From the cell containing the given text, extract its center point as (X, Y) coordinate. 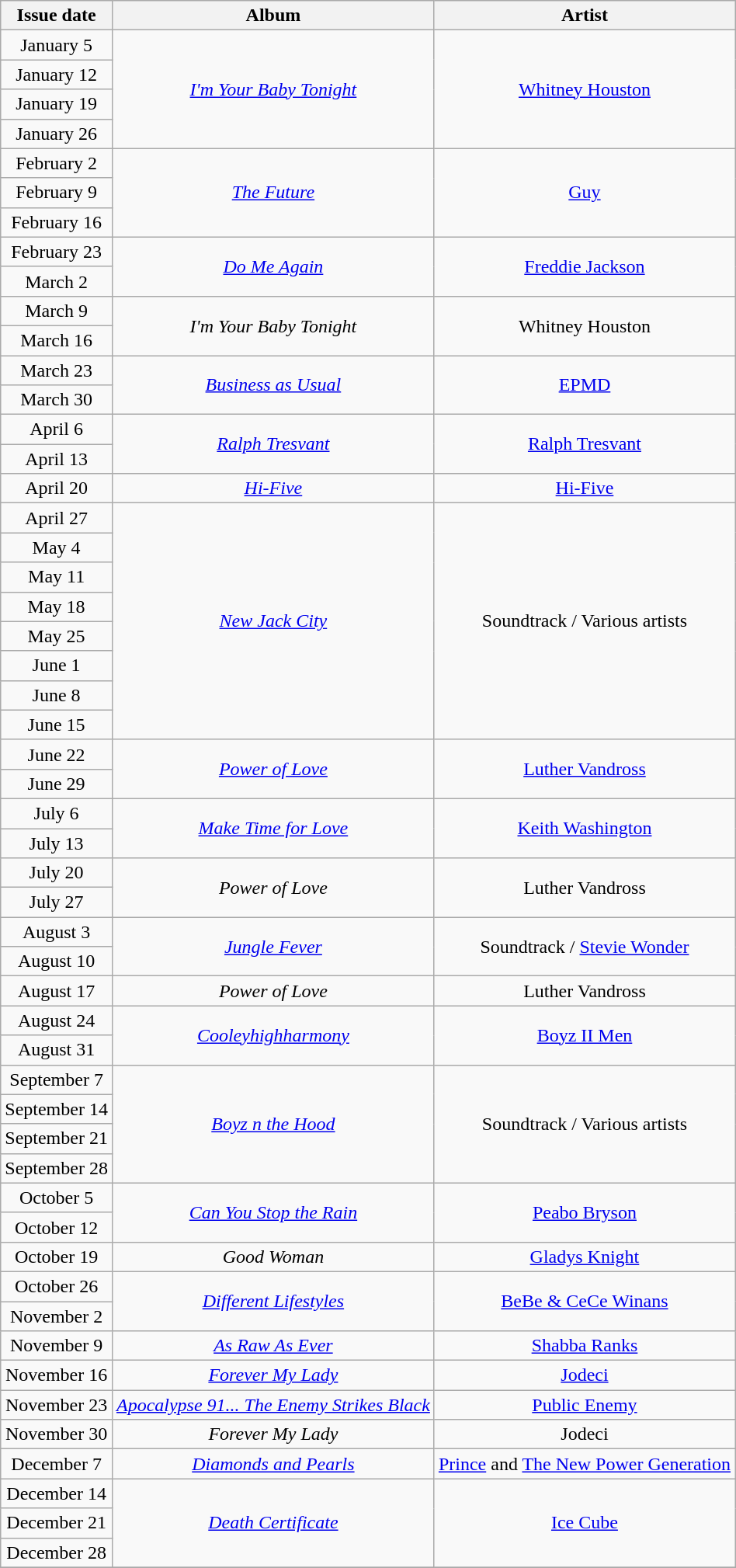
April 6 (57, 429)
September 21 (57, 1139)
As Raw As Ever (273, 1346)
Prince and The New Power Generation (584, 1464)
Apocalypse 91... The Enemy Strikes Black (273, 1405)
December 7 (57, 1464)
November 23 (57, 1405)
February 9 (57, 193)
Guy (584, 193)
December 21 (57, 1523)
Album (273, 16)
September 14 (57, 1109)
Shabba Ranks (584, 1346)
March 23 (57, 370)
June 8 (57, 695)
May 25 (57, 636)
January 26 (57, 134)
Business as Usual (273, 385)
March 30 (57, 400)
August 24 (57, 1020)
November 30 (57, 1434)
July 20 (57, 873)
Peabo Bryson (584, 1212)
May 4 (57, 548)
June 22 (57, 754)
New Jack City (273, 621)
November 2 (57, 1316)
December 14 (57, 1493)
March 2 (57, 281)
Make Time for Love (273, 828)
November 9 (57, 1346)
The Future (273, 193)
February 2 (57, 163)
October 19 (57, 1257)
Death Certificate (273, 1523)
March 16 (57, 340)
January 5 (57, 45)
EPMD (584, 385)
Soundtrack / Stevie Wonder (584, 947)
BeBe & CeCe Winans (584, 1301)
Jungle Fever (273, 947)
April 13 (57, 459)
January 19 (57, 104)
November 16 (57, 1375)
February 23 (57, 252)
Public Enemy (584, 1405)
May 18 (57, 607)
October 26 (57, 1286)
Freddie Jackson (584, 266)
September 28 (57, 1168)
December 28 (57, 1552)
Boyz n the Hood (273, 1124)
Cooleyhighharmony (273, 1035)
May 11 (57, 577)
Issue date (57, 16)
Can You Stop the Rain (273, 1212)
October 12 (57, 1227)
August 31 (57, 1050)
August 3 (57, 932)
Diamonds and Pearls (273, 1464)
Artist (584, 16)
September 7 (57, 1080)
April 27 (57, 518)
July 27 (57, 902)
July 6 (57, 813)
June 1 (57, 666)
June 15 (57, 725)
August 17 (57, 991)
Gladys Knight (584, 1257)
Ice Cube (584, 1523)
Keith Washington (584, 828)
October 5 (57, 1198)
Good Woman (273, 1257)
Boyz II Men (584, 1035)
March 9 (57, 311)
Different Lifestyles (273, 1301)
February 16 (57, 222)
January 12 (57, 75)
July 13 (57, 843)
June 29 (57, 784)
April 20 (57, 488)
August 10 (57, 961)
Do Me Again (273, 266)
